Determine the (X, Y) coordinate at the center of the cell enclosing the given text.  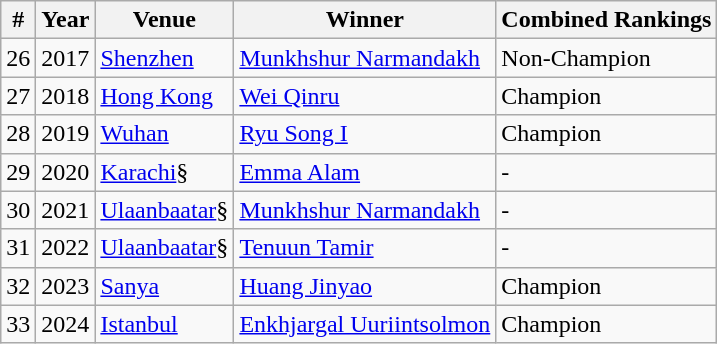
# (18, 20)
Wuhan (164, 134)
Wei Qinru (365, 96)
Combined Rankings (606, 20)
Year (66, 20)
28 (18, 134)
Emma Alam (365, 172)
31 (18, 248)
2019 (66, 134)
2023 (66, 286)
Karachi§ (164, 172)
2022 (66, 248)
Venue (164, 20)
Hong Kong (164, 96)
Non-Champion (606, 58)
Ryu Song I (365, 134)
Istanbul (164, 324)
Sanya (164, 286)
2021 (66, 210)
Winner (365, 20)
30 (18, 210)
27 (18, 96)
26 (18, 58)
32 (18, 286)
Enkhjargal Uuriintsolmon (365, 324)
2024 (66, 324)
Shenzhen (164, 58)
33 (18, 324)
2017 (66, 58)
Huang Jinyao (365, 286)
2018 (66, 96)
29 (18, 172)
2020 (66, 172)
Tenuun Tamir (365, 248)
